From the cell containing the given text, extract its center point as [x, y] coordinate. 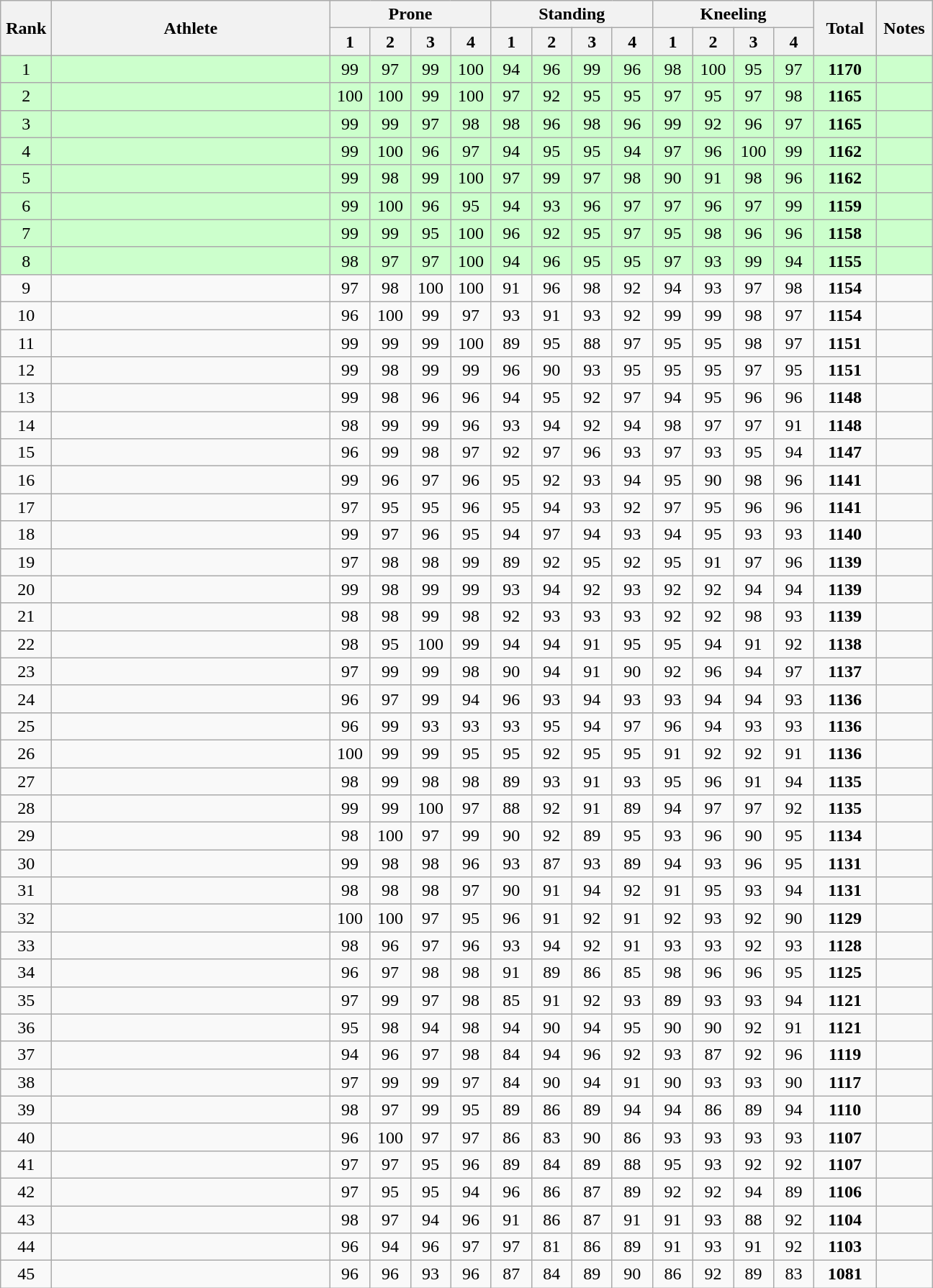
1147 [845, 453]
Total [845, 28]
17 [26, 507]
42 [26, 1192]
24 [26, 699]
45 [26, 1274]
13 [26, 398]
31 [26, 891]
1134 [845, 836]
33 [26, 945]
26 [26, 753]
32 [26, 918]
1103 [845, 1247]
41 [26, 1164]
1110 [845, 1110]
8 [26, 260]
1125 [845, 973]
43 [26, 1220]
36 [26, 1028]
25 [26, 726]
1128 [845, 945]
81 [551, 1247]
12 [26, 371]
34 [26, 973]
23 [26, 671]
16 [26, 480]
15 [26, 453]
9 [26, 288]
28 [26, 809]
7 [26, 233]
20 [26, 589]
Notes [904, 28]
6 [26, 206]
1158 [845, 233]
35 [26, 1000]
11 [26, 343]
1081 [845, 1274]
Athlete [191, 28]
1140 [845, 535]
37 [26, 1055]
30 [26, 863]
27 [26, 781]
Kneeling [733, 14]
Rank [26, 28]
1138 [845, 644]
1155 [845, 260]
Prone [410, 14]
1104 [845, 1220]
1129 [845, 918]
44 [26, 1247]
40 [26, 1137]
22 [26, 644]
21 [26, 617]
1137 [845, 671]
1119 [845, 1055]
1117 [845, 1082]
39 [26, 1110]
38 [26, 1082]
10 [26, 315]
19 [26, 562]
1159 [845, 206]
1106 [845, 1192]
Standing [572, 14]
1170 [845, 69]
5 [26, 178]
18 [26, 535]
14 [26, 425]
29 [26, 836]
